Output the (x, y) coordinate of the center of the cell containing the given text.  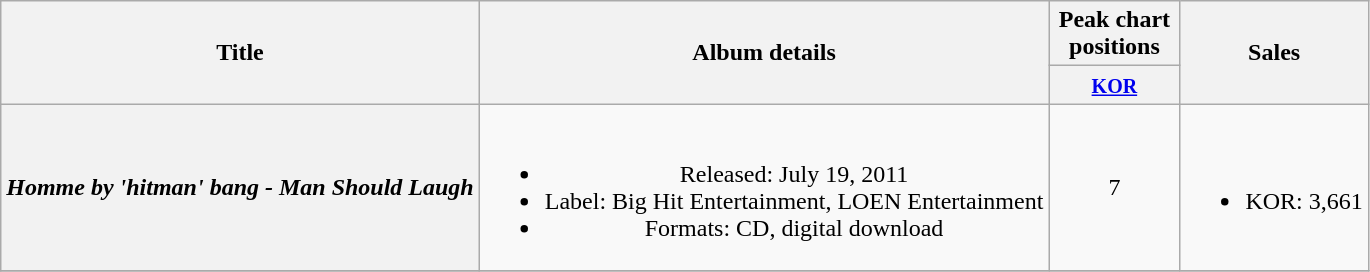
Released: July 19, 2011Label: Big Hit Entertainment, LOEN EntertainmentFormats: CD, digital download (764, 188)
KOR: 3,661 (1274, 188)
Peak chart positions (1114, 34)
Sales (1274, 52)
Album details (764, 52)
Title (240, 52)
Homme by 'hitman' bang - Man Should Laugh (240, 188)
7 (1114, 188)
KOR (1114, 85)
